From the cell containing the given text, extract its center point as [x, y] coordinate. 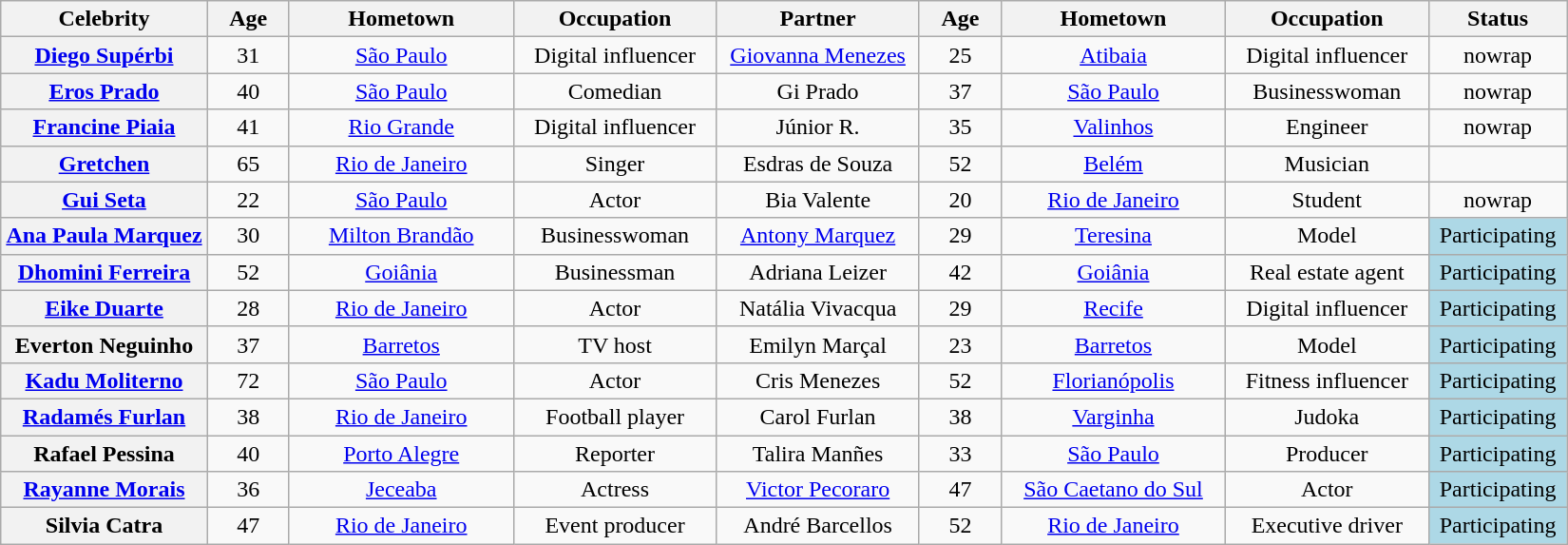
Executive driver [1328, 526]
Teresina [1113, 236]
Giovanna Menezes [818, 55]
Rayanne Morais [105, 490]
41 [248, 127]
Emilyn Marçal [818, 344]
Francine Piaia [105, 127]
20 [960, 200]
Silvia Catra [105, 526]
Eros Prado [105, 91]
André Barcellos [818, 526]
Student [1328, 200]
Gretchen [105, 164]
Victor Pecoraro [818, 490]
Antony Marquez [818, 236]
Recife [1113, 308]
Atibaia [1113, 55]
35 [960, 127]
Celebrity [105, 19]
Rio Grande [401, 127]
Actress [615, 490]
Adriana Leizer [818, 272]
Diego Supérbi [105, 55]
Judoka [1328, 417]
TV host [615, 344]
Kadu Moliterno [105, 380]
72 [248, 380]
Radamés Furlan [105, 417]
Real estate agent [1328, 272]
33 [960, 454]
25 [960, 55]
65 [248, 164]
Cris Menezes [818, 380]
Dhomini Ferreira [105, 272]
28 [248, 308]
Comedian [615, 91]
Júnior R. [818, 127]
Gi Prado [818, 91]
Engineer [1328, 127]
Producer [1328, 454]
Valinhos [1113, 127]
Gui Seta [105, 200]
Football player [615, 417]
42 [960, 272]
São Caetano do Sul [1113, 490]
Porto Alegre [401, 454]
Milton Brandão [401, 236]
Bia Valente [818, 200]
Musician [1328, 164]
Businessman [615, 272]
36 [248, 490]
22 [248, 200]
Singer [615, 164]
Carol Furlan [818, 417]
Varginha [1113, 417]
Eike Duarte [105, 308]
Rafael Pessina [105, 454]
Belém [1113, 164]
Partner [818, 19]
23 [960, 344]
Ana Paula Marquez [105, 236]
Everton Neguinho [105, 344]
Status [1498, 19]
Event producer [615, 526]
Talira Manñes [818, 454]
Natália Vivacqua [818, 308]
Fitness influencer [1328, 380]
31 [248, 55]
30 [248, 236]
Florianópolis [1113, 380]
Esdras de Souza [818, 164]
Jeceaba [401, 490]
Reporter [615, 454]
